Output the [X, Y] coordinate of the center of the cell containing the given text.  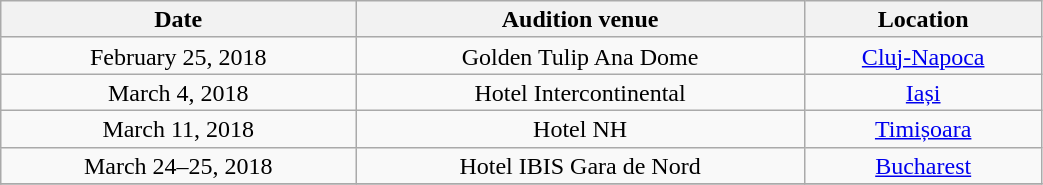
Location [923, 20]
Date [178, 20]
Bucharest [923, 166]
Iași [923, 92]
Hotel NH [580, 128]
March 4, 2018 [178, 92]
Cluj-Napoca [923, 56]
Audition venue [580, 20]
Hotel Intercontinental [580, 92]
Timișoara [923, 128]
Golden Tulip Ana Dome [580, 56]
February 25, 2018 [178, 56]
Hotel IBIS Gara de Nord [580, 166]
March 11, 2018 [178, 128]
March 24–25, 2018 [178, 166]
